Provide the [X, Y] coordinate of the cell's center where the given text is located.  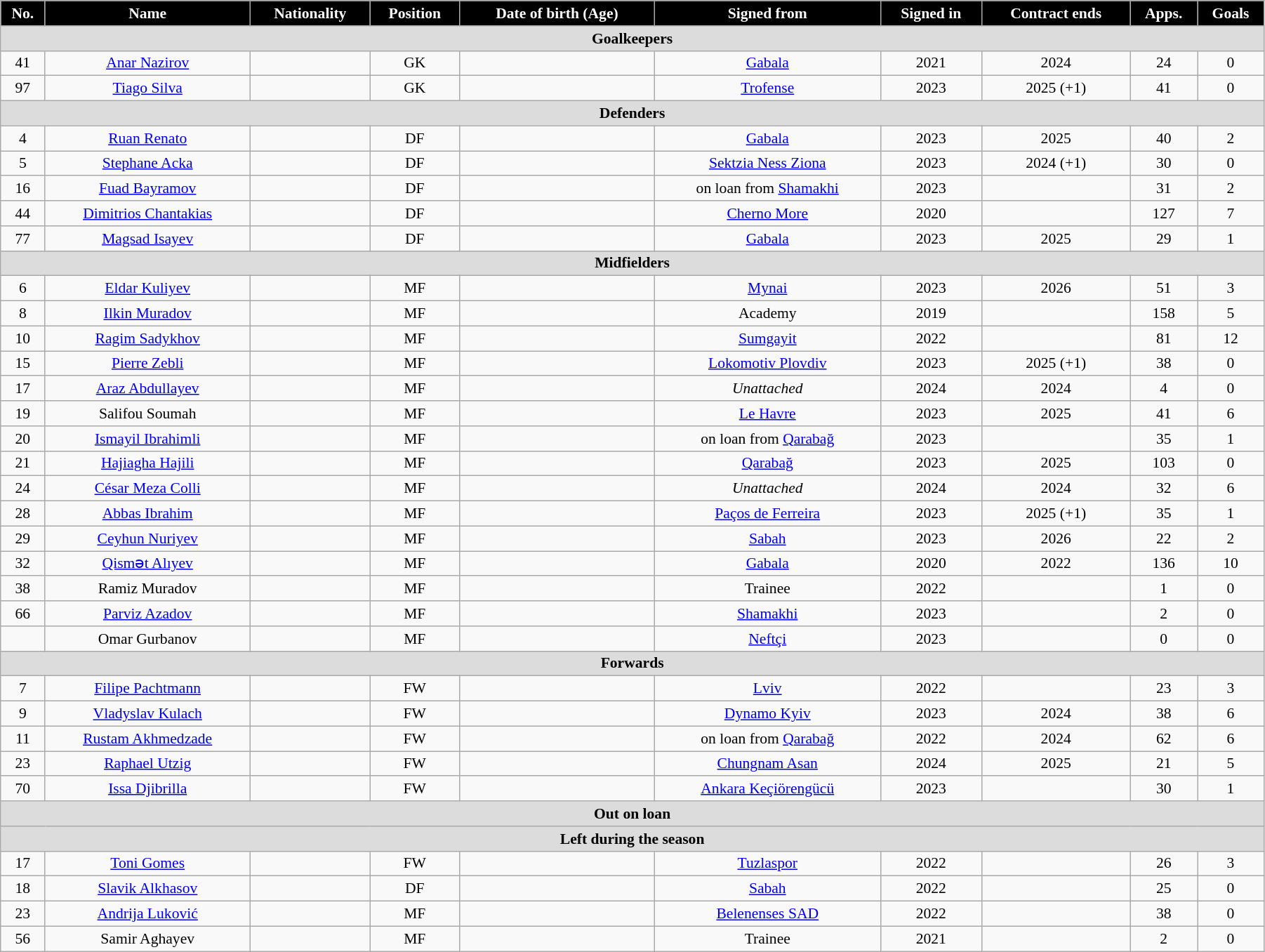
15 [22, 364]
Abbas Ibrahim [147, 514]
Forwards [632, 663]
Contract ends [1056, 13]
81 [1164, 338]
Salifou Soumah [147, 414]
22 [1164, 538]
No. [22, 13]
31 [1164, 189]
Raphael Utzig [147, 764]
Anar Nazirov [147, 63]
70 [22, 789]
Omar Gurbanov [147, 639]
18 [22, 889]
97 [22, 88]
Mynai [768, 289]
Date of birth (Age) [557, 13]
Parviz Azadov [147, 614]
28 [22, 514]
Apps. [1164, 13]
2019 [931, 314]
9 [22, 714]
Chungnam Asan [768, 764]
62 [1164, 739]
77 [22, 239]
on loan from Shamakhi [768, 189]
Slavik Alkhasov [147, 889]
Belenenses SAD [768, 914]
Tiago Silva [147, 88]
Midfielders [632, 263]
Ragim Sadykhov [147, 338]
Lokomotiv Plovdiv [768, 364]
Signed from [768, 13]
Eldar Kuliyev [147, 289]
Ankara Keçiörengücü [768, 789]
12 [1231, 338]
56 [22, 939]
Defenders [632, 114]
Left during the season [632, 839]
Araz Abdullayev [147, 389]
Qismət Alıyev [147, 564]
Dynamo Kyiv [768, 714]
26 [1164, 864]
11 [22, 739]
8 [22, 314]
Issa Djibrilla [147, 789]
Fuad Bayramov [147, 189]
66 [22, 614]
Nationality [310, 13]
Signed in [931, 13]
Goalkeepers [632, 39]
158 [1164, 314]
Andrija Luković [147, 914]
Name [147, 13]
127 [1164, 213]
Le Havre [768, 414]
Vladyslav Kulach [147, 714]
Toni Gomes [147, 864]
Ismayil Ibrahimli [147, 439]
Shamakhi [768, 614]
136 [1164, 564]
Rustam Akhmedzade [147, 739]
Position [414, 13]
Ruan Renato [147, 138]
Ilkin Muradov [147, 314]
Magsad Isayev [147, 239]
Qarabağ [768, 463]
16 [22, 189]
Sumgayit [768, 338]
Pierre Zebli [147, 364]
Tuzlaspor [768, 864]
40 [1164, 138]
103 [1164, 463]
Goals [1231, 13]
Academy [768, 314]
Lviv [768, 689]
Cherno More [768, 213]
19 [22, 414]
Samir Aghayev [147, 939]
Neftçi [768, 639]
Trofense [768, 88]
2024 (+1) [1056, 164]
Paços de Ferreira [768, 514]
44 [22, 213]
51 [1164, 289]
Ceyhun Nuriyev [147, 538]
Out on loan [632, 814]
Filipe Pachtmann [147, 689]
Stephane Acka [147, 164]
Hajiagha Hajili [147, 463]
Sektzia Ness Ziona [768, 164]
20 [22, 439]
Ramiz Muradov [147, 589]
Dimitrios Chantakias [147, 213]
César Meza Colli [147, 489]
25 [1164, 889]
